Locate the cell with the specified text and output its (x, y) center coordinate. 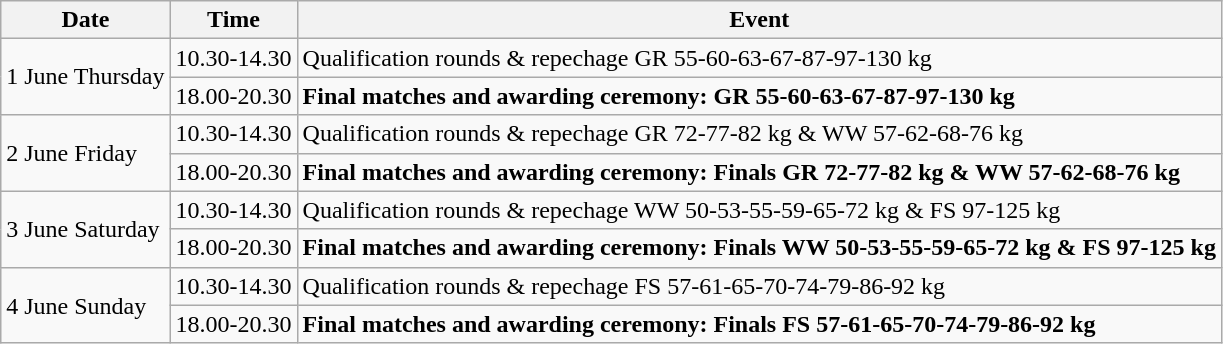
1 June Thursday (86, 77)
2 June Friday (86, 153)
Time (234, 20)
Final matches and awarding ceremony: Finals FS 57-61-65-70-74-79-86-92 kg (759, 324)
4 June Sunday (86, 305)
Event (759, 20)
3 June Saturday (86, 229)
Qualification rounds & repechage FS 57-61-65-70-74-79-86-92 kg (759, 286)
Qualification rounds & repechage GR 55-60-63-67-87-97-130 kg (759, 58)
Date (86, 20)
Final matches and awarding ceremony: Finals GR 72-77-82 kg & WW 57-62-68-76 kg (759, 172)
Qualification rounds & repechage WW 50-53-55-59-65-72 kg & FS 97-125 kg (759, 210)
Qualification rounds & repechage GR 72-77-82 kg & WW 57-62-68-76 kg (759, 134)
Final matches and awarding ceremony: Finals WW 50-53-55-59-65-72 kg & FS 97-125 kg (759, 248)
Final matches and awarding ceremony: GR 55-60-63-67-87-97-130 kg (759, 96)
